Return [x, y] of the center of cell containing provided text 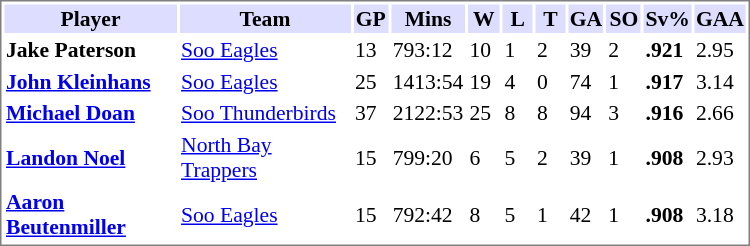
0 [551, 82]
North Bay Trappers [266, 157]
SO [624, 18]
GA [586, 18]
Jake Paterson [90, 50]
.916 [668, 113]
GP [370, 18]
19 [484, 82]
Team [266, 18]
GAA [720, 18]
37 [370, 113]
.917 [668, 82]
3.14 [720, 82]
4 [518, 82]
Michael Doan [90, 113]
799:20 [428, 157]
2122:53 [428, 113]
T [551, 18]
.921 [668, 50]
Sv% [668, 18]
13 [370, 50]
94 [586, 113]
2.93 [720, 157]
Aaron Beutenmiller [90, 215]
6 [484, 157]
3.18 [720, 215]
Landon Noel [90, 157]
Mins [428, 18]
Soo Thunderbirds [266, 113]
2.95 [720, 50]
793:12 [428, 50]
74 [586, 82]
3 [624, 113]
42 [586, 215]
Player [90, 18]
John Kleinhans [90, 82]
1413:54 [428, 82]
L [518, 18]
10 [484, 50]
2.66 [720, 113]
W [484, 18]
792:42 [428, 215]
